Locate the cell with the specified text and output its [X, Y] center coordinate. 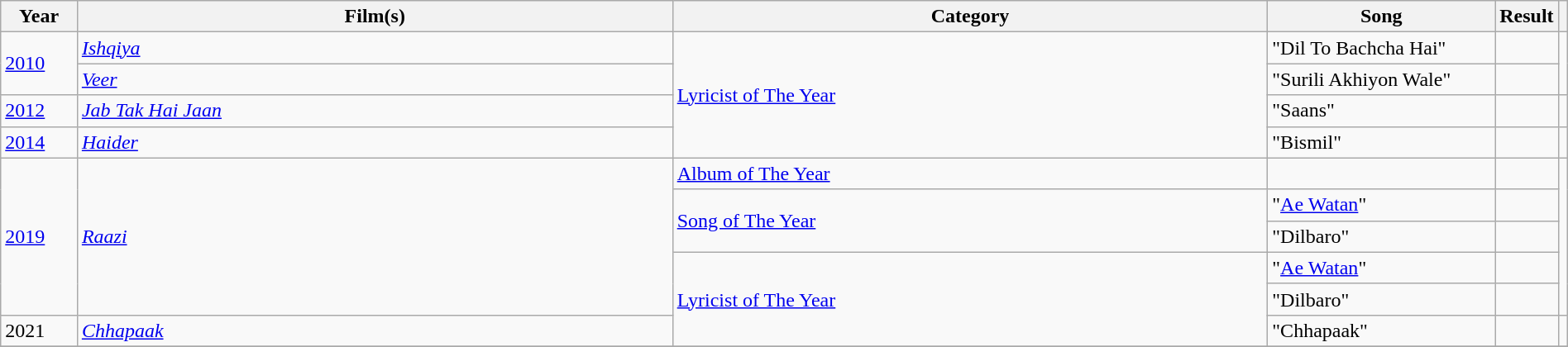
2010 [40, 64]
"Surili Akhiyon Wale" [1381, 79]
"Bismil" [1381, 142]
Jab Tak Hai Jaan [375, 111]
Album of The Year [970, 173]
Year [40, 17]
Ishqiya [375, 48]
Result [1527, 17]
2012 [40, 111]
Film(s) [375, 17]
Haider [375, 142]
2019 [40, 236]
"Dil To Bachcha Hai" [1381, 48]
Song of The Year [970, 221]
Chhapaak [375, 330]
2014 [40, 142]
Category [970, 17]
"Chhapaak" [1381, 330]
"Saans" [1381, 111]
Song [1381, 17]
Veer [375, 79]
Raazi [375, 236]
2021 [40, 330]
